Determine the [X, Y] coordinate at the center of the cell enclosing the given text.  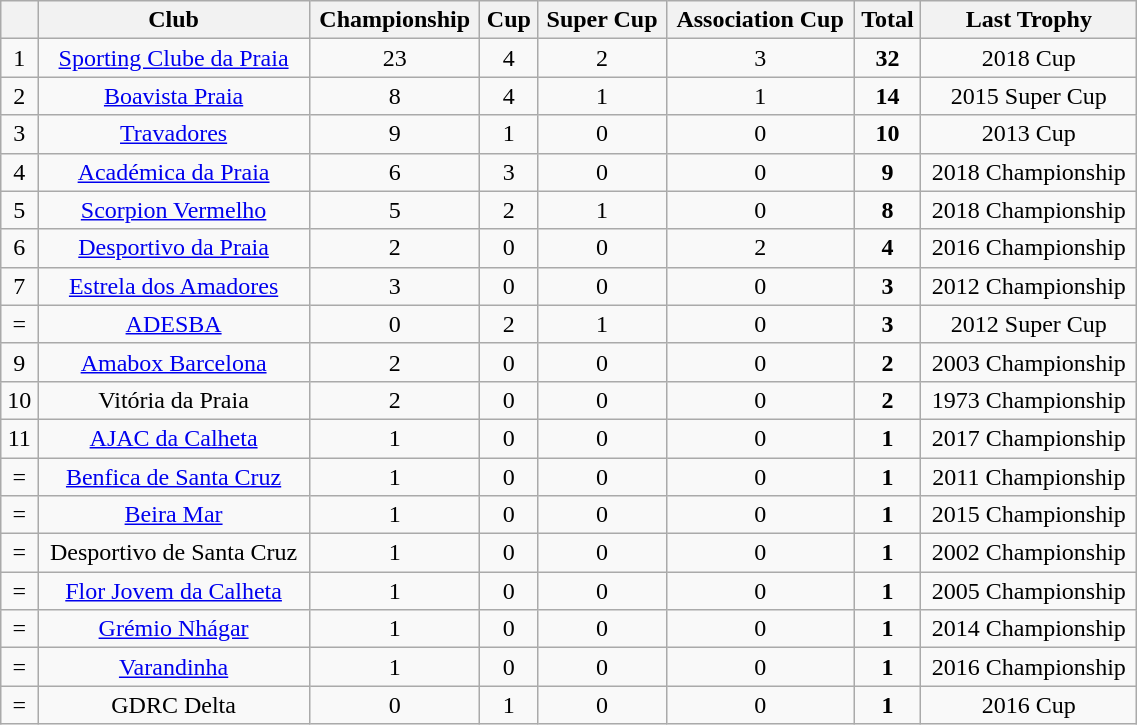
2012 Super Cup [1029, 324]
2016 Cup [1029, 705]
Championship [395, 20]
Varandinha [174, 667]
2017 Championship [1029, 438]
Club [174, 20]
2015 Championship [1029, 515]
ADESBA [174, 324]
GDRC Delta [174, 705]
Flor Jovem da Calheta [174, 591]
Travadores [174, 134]
Benfica de Santa Cruz [174, 477]
2013 Cup [1029, 134]
Amabox Barcelona [174, 362]
Association Cup [760, 20]
AJAC da Calheta [174, 438]
Académica da Praia [174, 172]
2005 Championship [1029, 591]
2011 Championship [1029, 477]
Super Cup [602, 20]
23 [395, 58]
2012 Championship [1029, 286]
7 [20, 286]
11 [20, 438]
Estrela dos Amadores [174, 286]
Boavista Praia [174, 96]
Beira Mar [174, 515]
Grémio Nhágar [174, 629]
Cup [509, 20]
Desportivo da Praia [174, 248]
2015 Super Cup [1029, 96]
Total [888, 20]
1973 Championship [1029, 400]
Desportivo de Santa Cruz [174, 553]
2014 Championship [1029, 629]
Scorpion Vermelho [174, 210]
Last Trophy [1029, 20]
2018 Cup [1029, 58]
Sporting Clube da Praia [174, 58]
Vitória da Praia [174, 400]
2003 Championship [1029, 362]
14 [888, 96]
32 [888, 58]
2002 Championship [1029, 553]
